Output the (X, Y) coordinate of the center of the cell containing the given text.  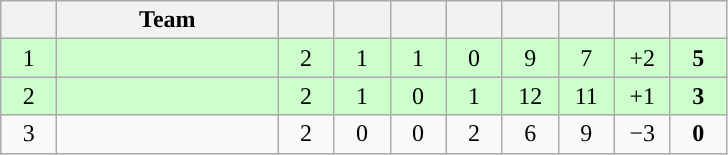
7 (586, 58)
12 (530, 96)
Team (168, 20)
11 (586, 96)
−3 (642, 134)
+2 (642, 58)
5 (698, 58)
+1 (642, 96)
6 (530, 134)
